From the cell containing the given text, extract its center point as [X, Y] coordinate. 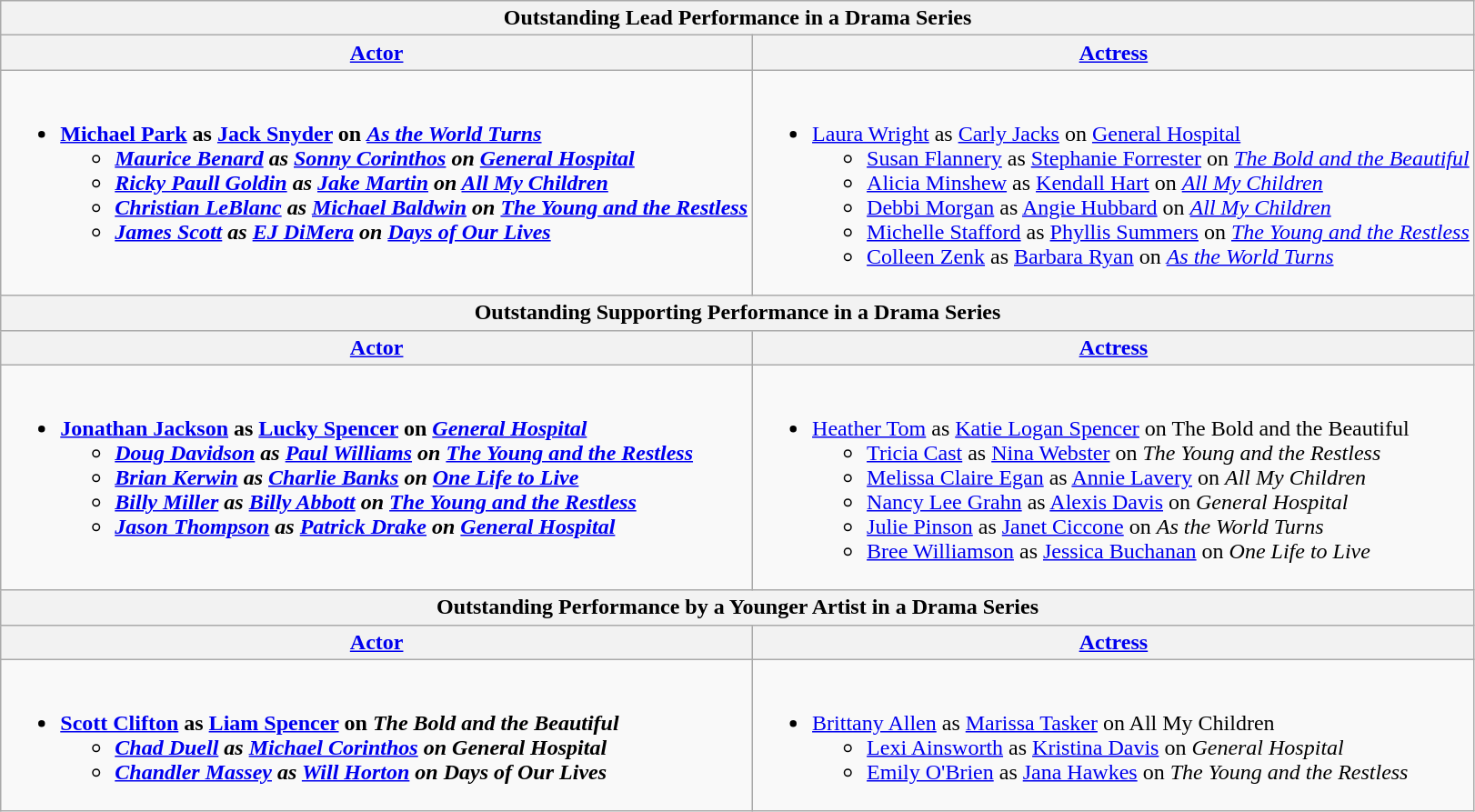
Outstanding Lead Performance in a Drama Series [738, 18]
Outstanding Performance by a Younger Artist in a Drama Series [738, 607]
Outstanding Supporting Performance in a Drama Series [738, 313]
